Pinpoint the cell where the given text exists, returning its (x, y) midpoint coordinate. 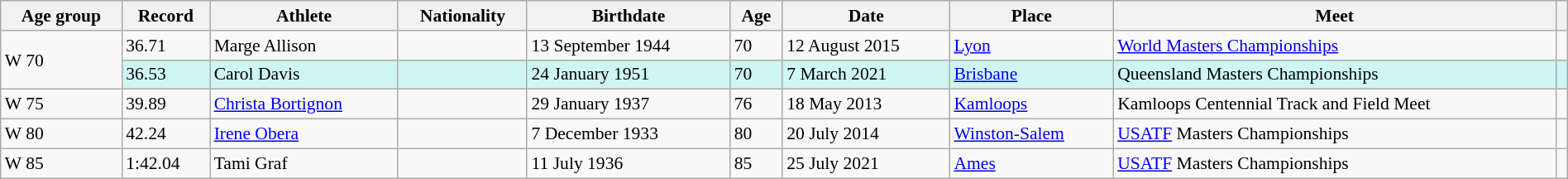
7 December 1933 (629, 134)
13 September 1944 (629, 46)
25 July 2021 (866, 163)
W 75 (61, 104)
Athlete (304, 16)
Kamloops Centennial Track and Field Meet (1335, 104)
Age group (61, 16)
Tami Graf (304, 163)
W 85 (61, 163)
Kamloops (1031, 104)
36.71 (165, 46)
Date (866, 16)
Nationality (462, 16)
Brisbane (1031, 75)
80 (756, 134)
Irene Obera (304, 134)
W 70 (61, 60)
24 January 1951 (629, 75)
11 July 1936 (629, 163)
Queensland Masters Championships (1335, 75)
Ames (1031, 163)
29 January 1937 (629, 104)
Carol Davis (304, 75)
7 March 2021 (866, 75)
Meet (1335, 16)
18 May 2013 (866, 104)
Birthdate (629, 16)
Place (1031, 16)
85 (756, 163)
39.89 (165, 104)
W 80 (61, 134)
Lyon (1031, 46)
42.24 (165, 134)
12 August 2015 (866, 46)
Age (756, 16)
World Masters Championships (1335, 46)
36.53 (165, 75)
Record (165, 16)
1:42.04 (165, 163)
Marge Allison (304, 46)
Christa Bortignon (304, 104)
20 July 2014 (866, 134)
Winston-Salem (1031, 134)
76 (756, 104)
